Return the [X, Y] coordinate for the center point of the cell that contains the specified text.  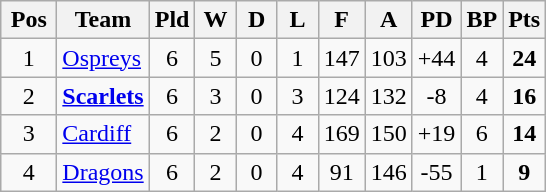
PD [436, 20]
16 [524, 96]
W [216, 20]
124 [342, 96]
147 [342, 58]
14 [524, 134]
169 [342, 134]
Pld [172, 20]
103 [388, 58]
BP [482, 20]
D [256, 20]
132 [388, 96]
-55 [436, 172]
-8 [436, 96]
Dragons [103, 172]
+19 [436, 134]
Pos [29, 20]
F [342, 20]
A [388, 20]
L [298, 20]
91 [342, 172]
Team [103, 20]
Scarlets [103, 96]
150 [388, 134]
Cardiff [103, 134]
24 [524, 58]
9 [524, 172]
146 [388, 172]
Ospreys [103, 58]
Pts [524, 20]
+44 [436, 58]
5 [216, 58]
